Determine the (x, y) coordinate at the center of the cell enclosing the given text.  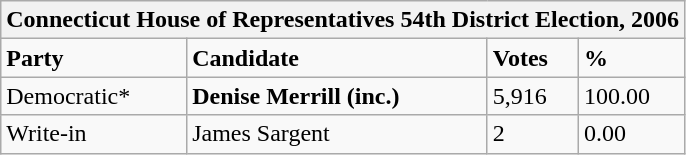
Connecticut House of Representatives 54th District Election, 2006 (343, 20)
0.00 (631, 134)
Denise Merrill (inc.) (338, 96)
100.00 (631, 96)
Votes (532, 58)
2 (532, 134)
% (631, 58)
Candidate (338, 58)
Democratic* (94, 96)
James Sargent (338, 134)
Party (94, 58)
5,916 (532, 96)
Write-in (94, 134)
